Provide the [X, Y] coordinate of the cell's center where the given text is located.  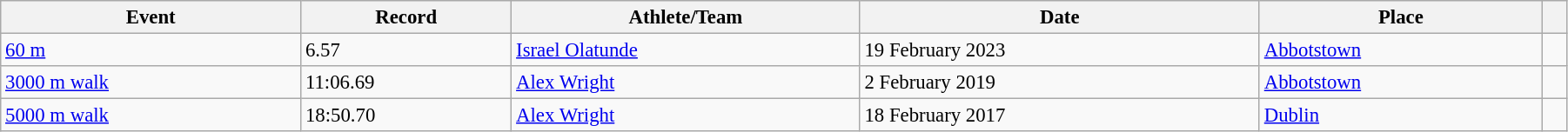
60 m [151, 50]
Date [1060, 17]
Place [1401, 17]
Event [151, 17]
Dublin [1401, 115]
5000 m walk [151, 115]
3000 m walk [151, 82]
18:50.70 [406, 115]
11:06.69 [406, 82]
Record [406, 17]
18 February 2017 [1060, 115]
6.57 [406, 50]
19 February 2023 [1060, 50]
Athlete/Team [686, 17]
Israel Olatunde [686, 50]
2 February 2019 [1060, 82]
